Output the [X, Y] coordinate of the center of the cell containing the given text.  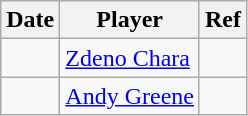
Andy Greene [130, 96]
Player [130, 20]
Ref [222, 20]
Zdeno Chara [130, 58]
Date [30, 20]
